Pinpoint the cell where the given text exists, returning its (X, Y) midpoint coordinate. 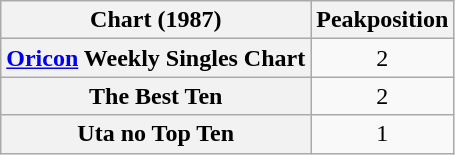
Peakposition (382, 20)
Oricon Weekly Singles Chart (156, 58)
Uta no Top Ten (156, 134)
The Best Ten (156, 96)
1 (382, 134)
Chart (1987) (156, 20)
